Return the [x, y] coordinate for the center point of the cell that contains the specified text.  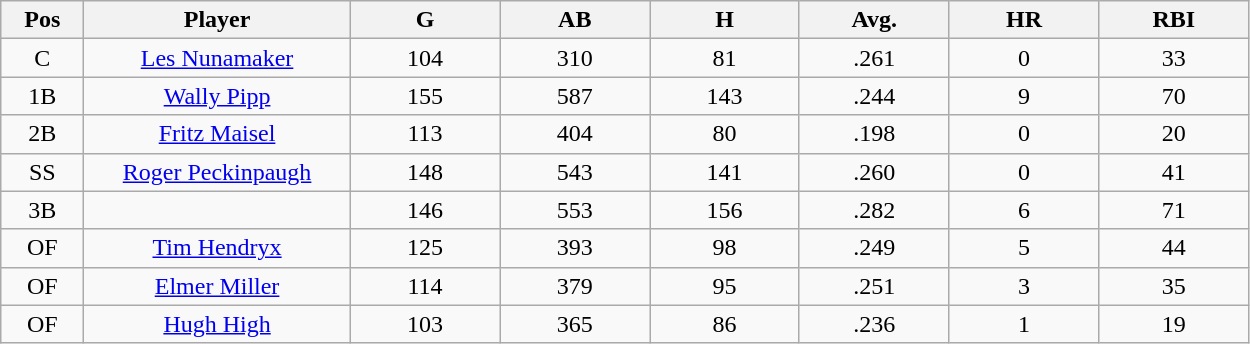
SS [42, 172]
.198 [874, 134]
95 [725, 286]
Roger Peckinpaugh [217, 172]
41 [1174, 172]
103 [425, 324]
HR [1024, 20]
81 [725, 58]
141 [725, 172]
5 [1024, 248]
125 [425, 248]
2B [42, 134]
.236 [874, 324]
70 [1174, 96]
.260 [874, 172]
155 [425, 96]
Pos [42, 20]
44 [1174, 248]
33 [1174, 58]
Elmer Miller [217, 286]
Wally Pipp [217, 96]
19 [1174, 324]
80 [725, 134]
G [425, 20]
.244 [874, 96]
143 [725, 96]
.261 [874, 58]
Fritz Maisel [217, 134]
Avg. [874, 20]
Hugh High [217, 324]
71 [1174, 210]
6 [1024, 210]
1 [1024, 324]
C [42, 58]
1B [42, 96]
RBI [1174, 20]
148 [425, 172]
114 [425, 286]
379 [575, 286]
146 [425, 210]
365 [575, 324]
20 [1174, 134]
98 [725, 248]
86 [725, 324]
404 [575, 134]
156 [725, 210]
543 [575, 172]
587 [575, 96]
Les Nunamaker [217, 58]
3B [42, 210]
.251 [874, 286]
393 [575, 248]
Player [217, 20]
553 [575, 210]
.249 [874, 248]
.282 [874, 210]
9 [1024, 96]
3 [1024, 286]
AB [575, 20]
310 [575, 58]
Tim Hendryx [217, 248]
35 [1174, 286]
113 [425, 134]
104 [425, 58]
H [725, 20]
